Pinpoint the cell where the given text exists, returning its [x, y] midpoint coordinate. 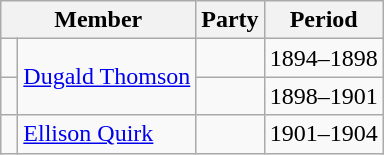
1898–1901 [324, 96]
Period [324, 20]
Member [98, 20]
Party [230, 20]
1901–1904 [324, 134]
1894–1898 [324, 58]
Dugald Thomson [107, 77]
Ellison Quirk [107, 134]
